Determine the [X, Y] coordinate at the center of the cell enclosing the given text.  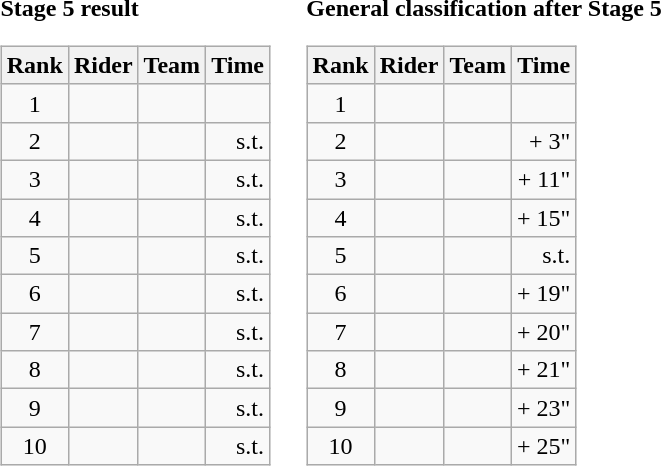
+ 11" [543, 179]
+ 3" [543, 141]
+ 23" [543, 408]
+ 21" [543, 370]
+ 20" [543, 332]
+ 25" [543, 446]
+ 15" [543, 217]
+ 19" [543, 294]
